Locate the cell with the specified text and output its (x, y) center coordinate. 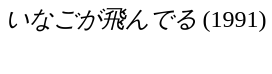
いなごが飛んでる (1991) (136, 20)
